Scan for the cell matching the given text and deliver its (X, Y) coordinate at center. 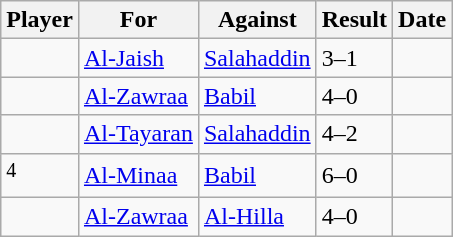
Against (257, 20)
Al-Hilla (257, 217)
3–1 (354, 58)
Al-Jaish (138, 58)
Player (40, 20)
4 (40, 176)
For (138, 20)
Al-Minaa (138, 176)
6–0 (354, 176)
Al-Tayaran (138, 134)
Date (422, 20)
4–2 (354, 134)
Result (354, 20)
